For the text-containing cell, return its midpoint in [X, Y] coordinate format. 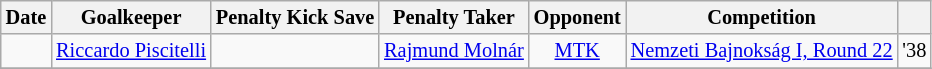
Nemzeti Bajnokság I, Round 22 [762, 51]
Penalty Taker [454, 17]
Rajmund Molnár [454, 51]
MTK [578, 51]
'38 [915, 51]
Competition [762, 17]
Goalkeeper [131, 17]
Riccardo Piscitelli [131, 51]
Penalty Kick Save [295, 17]
Date [26, 17]
Opponent [578, 17]
